Extract the (x, y) coordinate from the center of the cell holding the provided text.  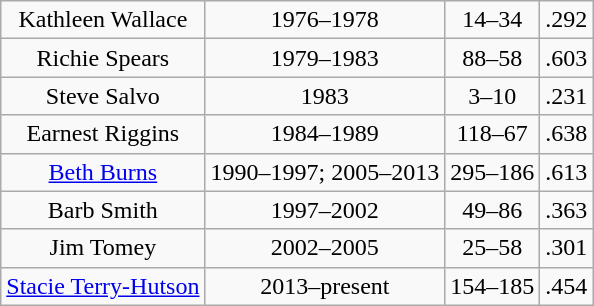
1990–1997; 2005–2013 (325, 172)
1976–1978 (325, 20)
.301 (566, 248)
14–34 (492, 20)
.363 (566, 210)
Kathleen Wallace (103, 20)
.292 (566, 20)
Richie Spears (103, 58)
154–185 (492, 286)
2013–present (325, 286)
3–10 (492, 96)
1983 (325, 96)
.454 (566, 286)
88–58 (492, 58)
.231 (566, 96)
.613 (566, 172)
25–58 (492, 248)
118–67 (492, 134)
Earnest Riggins (103, 134)
49–86 (492, 210)
Jim Tomey (103, 248)
Steve Salvo (103, 96)
1984–1989 (325, 134)
1997–2002 (325, 210)
Beth Burns (103, 172)
1979–1983 (325, 58)
2002–2005 (325, 248)
Barb Smith (103, 210)
Stacie Terry-Hutson (103, 286)
295–186 (492, 172)
.603 (566, 58)
.638 (566, 134)
